Extract the (x, y) coordinate from the center of the cell holding the provided text.  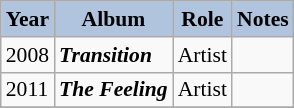
The Feeling (114, 90)
Notes (263, 19)
Transition (114, 55)
Year (28, 19)
2011 (28, 90)
Role (202, 19)
Album (114, 19)
2008 (28, 55)
